Search for the cell housing the specified text and yield its [x, y] center coordinate. 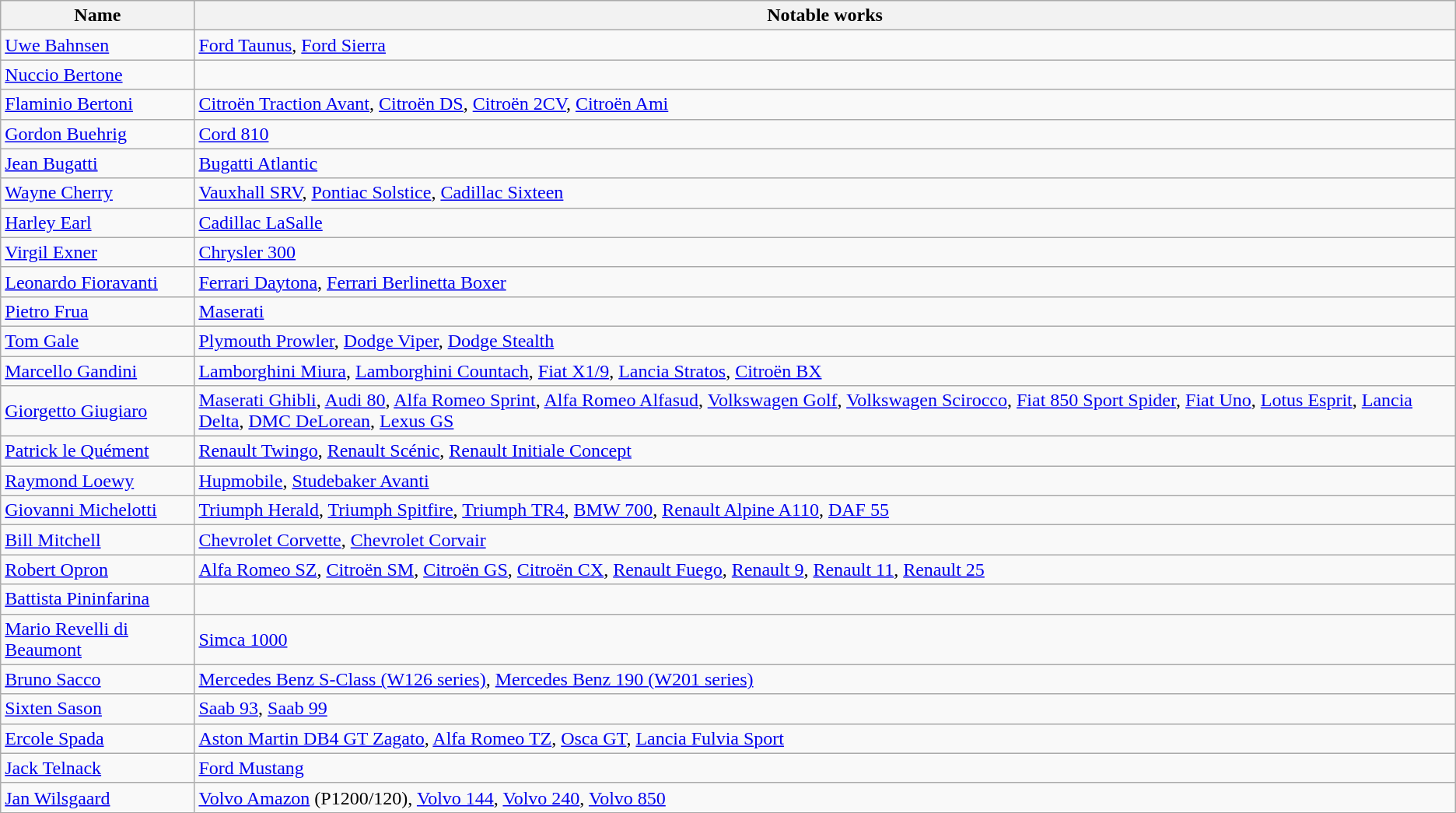
Ford Mustang [824, 768]
Virgil Exner [98, 252]
Bugatti Atlantic [824, 163]
Giovanni Michelotti [98, 510]
Raymond Loewy [98, 481]
Gordon Buehrig [98, 134]
Ferrari Daytona, Ferrari Berlinetta Boxer [824, 282]
Plymouth Prowler, Dodge Viper, Dodge Stealth [824, 341]
Bruno Sacco [98, 679]
Cord 810 [824, 134]
Notable works [824, 16]
Tom Gale [98, 341]
Citroën Traction Avant, Citroën DS, Citroën 2CV, Citroën Ami [824, 104]
Triumph Herald, Triumph Spitfire, Triumph TR4, BMW 700, Renault Alpine A110, DAF 55 [824, 510]
Alfa Romeo SZ, Citroën SM, Citroën GS, Citroën CX, Renault Fuego, Renault 9, Renault 11, Renault 25 [824, 569]
Flaminio Bertoni [98, 104]
Nuccio Bertone [98, 75]
Saab 93, Saab 99 [824, 709]
Sixten Sason [98, 709]
Hupmobile, Studebaker Avanti [824, 481]
Lamborghini Miura, Lamborghini Countach, Fiat X1/9, Lancia Stratos, Citroën BX [824, 371]
Mercedes Benz S-Class (W126 series), Mercedes Benz 190 (W201 series) [824, 679]
Jean Bugatti [98, 163]
Leonardo Fioravanti [98, 282]
Robert Opron [98, 569]
Jack Telnack [98, 768]
Name [98, 16]
Ercole Spada [98, 738]
Maserati [824, 311]
Cadillac LaSalle [824, 223]
Simca 1000 [824, 640]
Volvo Amazon (P1200/120), Volvo 144, Volvo 240, Volvo 850 [824, 797]
Chevrolet Corvette, Chevrolet Corvair [824, 540]
Uwe Bahnsen [98, 45]
Vauxhall SRV, Pontiac Solstice, Cadillac Sixteen [824, 193]
Wayne Cherry [98, 193]
Marcello Gandini [98, 371]
Aston Martin DB4 GT Zagato, Alfa Romeo TZ, Osca GT, Lancia Fulvia Sport [824, 738]
Bill Mitchell [98, 540]
Renault Twingo, Renault Scénic, Renault Initiale Concept [824, 451]
Giorgetto Giugiaro [98, 411]
Ford Taunus, Ford Sierra [824, 45]
Harley Earl [98, 223]
Battista Pininfarina [98, 599]
Jan Wilsgaard [98, 797]
Mario Revelli di Beaumont [98, 640]
Chrysler 300 [824, 252]
Pietro Frua [98, 311]
Patrick le Quément [98, 451]
